From the cell containing the given text, extract its center point as [x, y] coordinate. 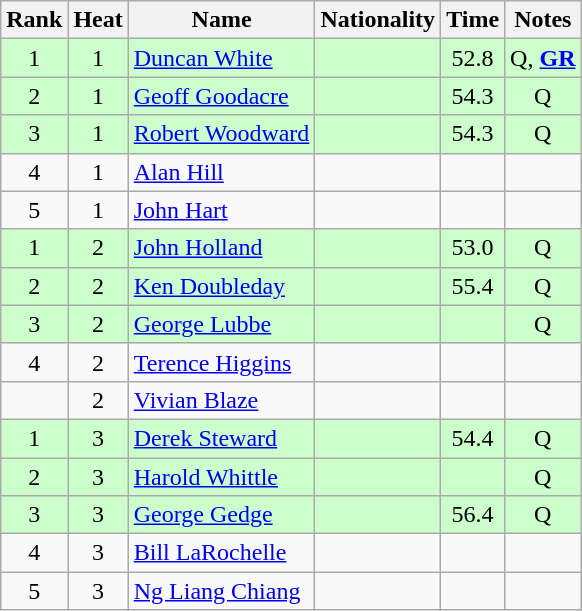
Robert Woodward [222, 134]
Harold Whittle [222, 477]
John Hart [222, 210]
52.8 [473, 58]
54.4 [473, 438]
Terence Higgins [222, 362]
Ng Liang Chiang [222, 591]
56.4 [473, 515]
53.0 [473, 248]
Bill LaRochelle [222, 553]
George Lubbe [222, 324]
George Gedge [222, 515]
Name [222, 20]
Rank [34, 20]
Duncan White [222, 58]
John Holland [222, 248]
Q, GR [543, 58]
Geoff Goodacre [222, 96]
55.4 [473, 286]
Derek Steward [222, 438]
Nationality [378, 20]
Time [473, 20]
Alan Hill [222, 172]
Heat [98, 20]
Ken Doubleday [222, 286]
Notes [543, 20]
Vivian Blaze [222, 400]
